Output the [X, Y] coordinate of the center of the cell containing the given text.  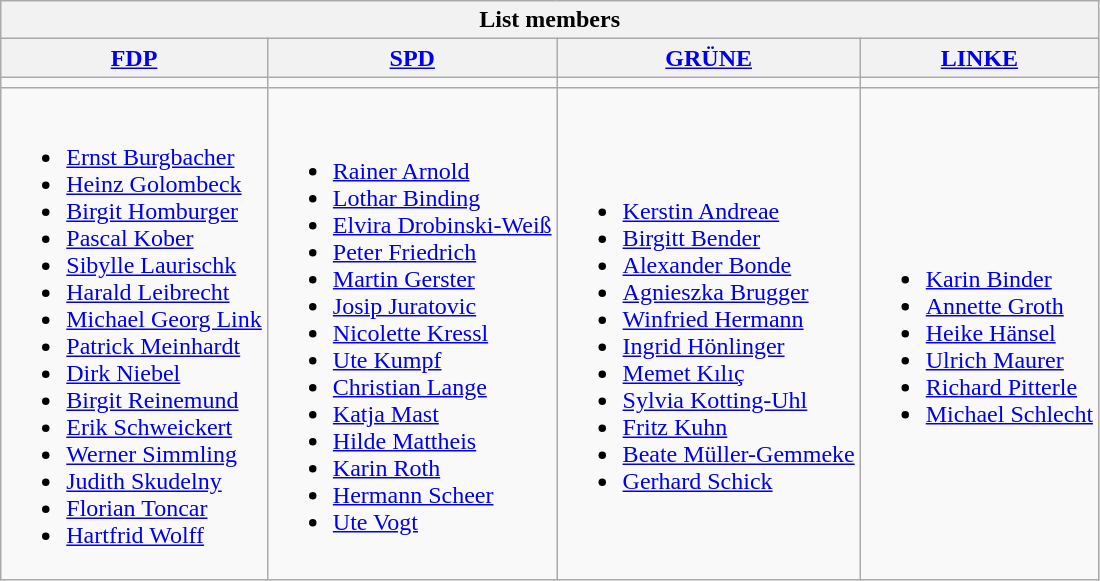
List members [550, 20]
SPD [412, 58]
LINKE [979, 58]
Karin BinderAnnette GrothHeike HänselUlrich MaurerRichard PitterleMichael Schlecht [979, 334]
FDP [134, 58]
GRÜNE [708, 58]
